Identify which cell holds the provided text, then report its (X, Y) central coordinate. 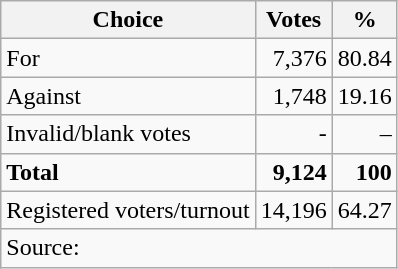
1,748 (294, 96)
Source: (199, 248)
80.84 (364, 58)
For (128, 58)
Votes (294, 20)
Registered voters/turnout (128, 210)
Choice (128, 20)
Invalid/blank votes (128, 134)
7,376 (294, 58)
9,124 (294, 172)
14,196 (294, 210)
19.16 (364, 96)
% (364, 20)
100 (364, 172)
- (294, 134)
Total (128, 172)
– (364, 134)
Against (128, 96)
64.27 (364, 210)
